Determine the (X, Y) coordinate at the center of the cell enclosing the given text.  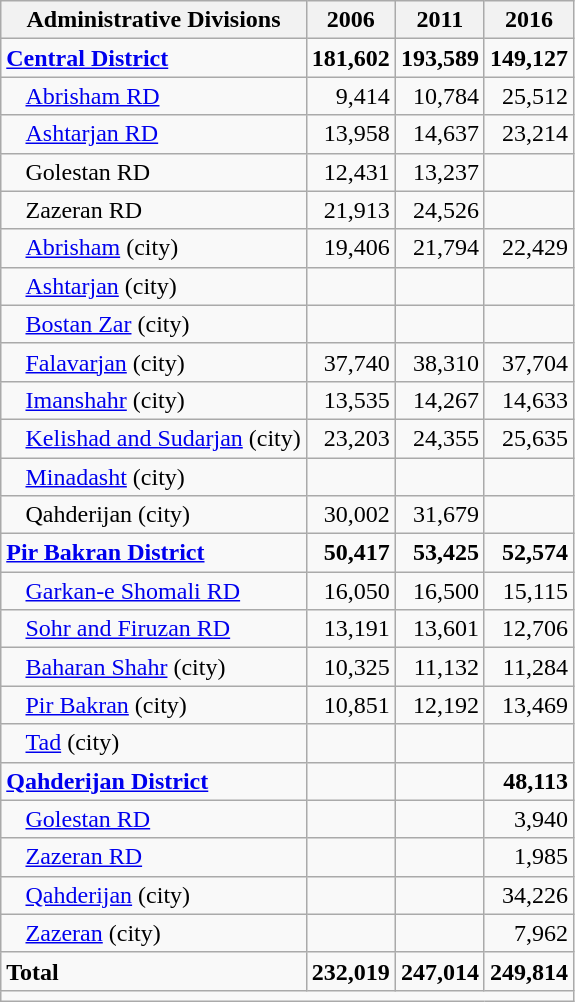
Ashtarjan (city) (154, 286)
149,127 (528, 58)
Administrative Divisions (154, 20)
12,431 (350, 172)
50,417 (350, 553)
13,535 (350, 400)
11,284 (528, 667)
34,226 (528, 895)
10,325 (350, 667)
Sohr and Firuzan RD (154, 629)
13,237 (440, 172)
Zazeran (city) (154, 933)
37,740 (350, 362)
13,469 (528, 705)
14,637 (440, 134)
Tad (city) (154, 743)
25,635 (528, 438)
3,940 (528, 819)
23,203 (350, 438)
21,913 (350, 210)
Bostan Zar (city) (154, 324)
10,784 (440, 96)
Minadasht (city) (154, 477)
9,414 (350, 96)
13,601 (440, 629)
2006 (350, 20)
Baharan Shahr (city) (154, 667)
12,192 (440, 705)
181,602 (350, 58)
37,704 (528, 362)
247,014 (440, 971)
Abrisham RD (154, 96)
Ashtarjan RD (154, 134)
31,679 (440, 515)
15,115 (528, 591)
7,962 (528, 933)
52,574 (528, 553)
24,355 (440, 438)
Falavarjan (city) (154, 362)
24,526 (440, 210)
Imanshahr (city) (154, 400)
21,794 (440, 248)
193,589 (440, 58)
10,851 (350, 705)
2016 (528, 20)
16,050 (350, 591)
16,500 (440, 591)
Total (154, 971)
Pir Bakran District (154, 553)
22,429 (528, 248)
Central District (154, 58)
249,814 (528, 971)
13,958 (350, 134)
1,985 (528, 857)
232,019 (350, 971)
13,191 (350, 629)
11,132 (440, 667)
Pir Bakran (city) (154, 705)
Kelishad and Sudarjan (city) (154, 438)
14,633 (528, 400)
12,706 (528, 629)
23,214 (528, 134)
14,267 (440, 400)
Abrisham (city) (154, 248)
25,512 (528, 96)
Garkan-e Shomali RD (154, 591)
48,113 (528, 781)
30,002 (350, 515)
53,425 (440, 553)
2011 (440, 20)
Qahderijan District (154, 781)
19,406 (350, 248)
38,310 (440, 362)
